Identify which cell holds the provided text, then report its [X, Y] central coordinate. 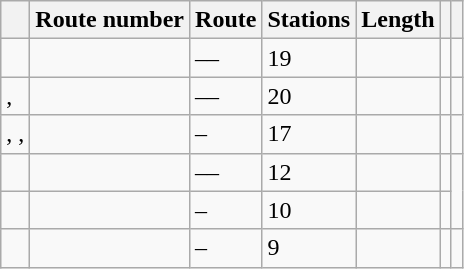
19 [309, 58]
12 [309, 172]
, , [16, 134]
10 [309, 210]
Stations [309, 20]
, [16, 96]
Route number [110, 20]
9 [309, 248]
20 [309, 96]
17 [309, 134]
Route [226, 20]
Length [398, 20]
